Pinpoint the cell where the given text exists, returning its [x, y] midpoint coordinate. 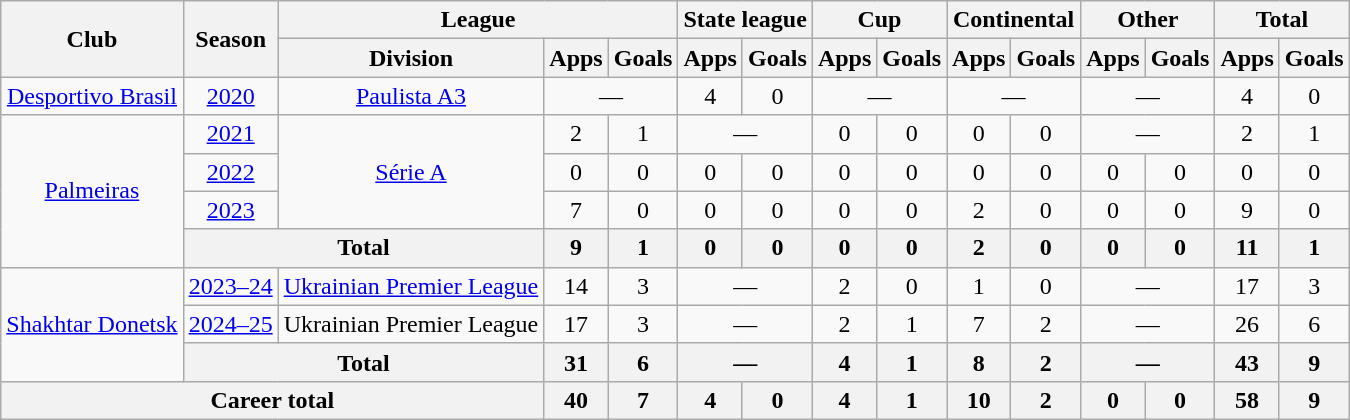
Desportivo Brasil [92, 96]
Shakhtar Donetsk [92, 324]
League [478, 20]
2021 [230, 134]
Other [1148, 20]
2024–25 [230, 324]
Club [92, 39]
Continental [1014, 20]
2022 [230, 172]
State league [745, 20]
2023 [230, 210]
Division [411, 58]
Career total [272, 400]
43 [1247, 362]
Season [230, 39]
10 [979, 400]
Série A [411, 172]
40 [576, 400]
58 [1247, 400]
Palmeiras [92, 191]
2023–24 [230, 286]
2020 [230, 96]
11 [1247, 248]
8 [979, 362]
26 [1247, 324]
Cup [879, 20]
14 [576, 286]
Paulista A3 [411, 96]
31 [576, 362]
